Find where the given text appears and provide that cell's center as [X, Y] coordinate. 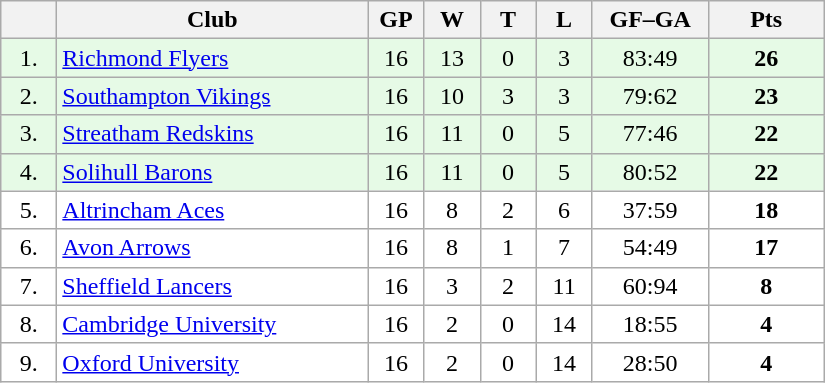
2. [29, 96]
Altrincham Aces [212, 210]
GP [396, 20]
1 [508, 248]
L [564, 20]
Sheffield Lancers [212, 286]
1. [29, 58]
T [508, 20]
77:46 [650, 134]
18:55 [650, 324]
26 [766, 58]
Southampton Vikings [212, 96]
Streatham Redskins [212, 134]
7. [29, 286]
Pts [766, 20]
Solihull Barons [212, 172]
3. [29, 134]
28:50 [650, 362]
6 [564, 210]
83:49 [650, 58]
Richmond Flyers [212, 58]
80:52 [650, 172]
13 [452, 58]
10 [452, 96]
37:59 [650, 210]
9. [29, 362]
6. [29, 248]
17 [766, 248]
Avon Arrows [212, 248]
7 [564, 248]
5. [29, 210]
60:94 [650, 286]
18 [766, 210]
54:49 [650, 248]
23 [766, 96]
4. [29, 172]
79:62 [650, 96]
Club [212, 20]
8. [29, 324]
Oxford University [212, 362]
W [452, 20]
Cambridge University [212, 324]
GF–GA [650, 20]
